Pinpoint the cell where the given text exists, returning its (x, y) midpoint coordinate. 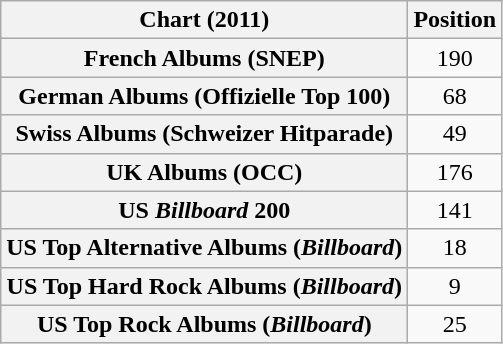
25 (455, 324)
Swiss Albums (Schweizer Hitparade) (204, 134)
US Billboard 200 (204, 210)
UK Albums (OCC) (204, 172)
US Top Alternative Albums (Billboard) (204, 248)
Chart (2011) (204, 20)
176 (455, 172)
68 (455, 96)
18 (455, 248)
US Top Hard Rock Albums (Billboard) (204, 286)
US Top Rock Albums (Billboard) (204, 324)
190 (455, 58)
49 (455, 134)
Position (455, 20)
141 (455, 210)
9 (455, 286)
German Albums (Offizielle Top 100) (204, 96)
French Albums (SNEP) (204, 58)
